From the cell containing the given text, extract its center point as [x, y] coordinate. 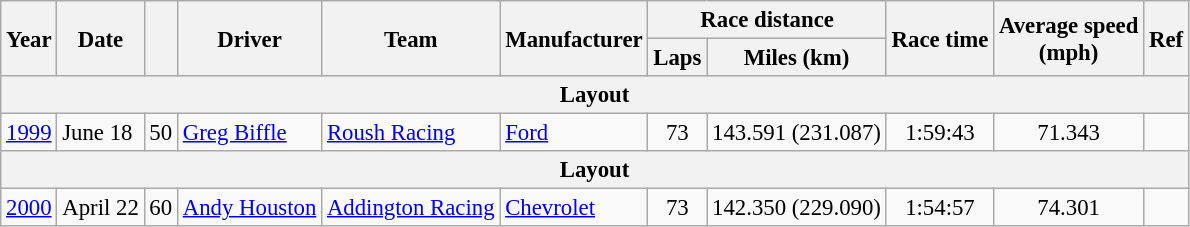
June 18 [100, 133]
Team [411, 38]
Greg Biffle [249, 133]
1:54:57 [940, 208]
April 22 [100, 208]
Year [29, 38]
Driver [249, 38]
Race distance [767, 20]
143.591 (231.087) [797, 133]
Manufacturer [574, 38]
1:59:43 [940, 133]
Chevrolet [574, 208]
Date [100, 38]
Roush Racing [411, 133]
Ford [574, 133]
1999 [29, 133]
Ref [1166, 38]
60 [160, 208]
Addington Racing [411, 208]
Laps [678, 58]
74.301 [1069, 208]
Andy Houston [249, 208]
Miles (km) [797, 58]
Average speed(mph) [1069, 38]
50 [160, 133]
2000 [29, 208]
Race time [940, 38]
71.343 [1069, 133]
142.350 (229.090) [797, 208]
